Extract the (x, y) coordinate from the center of the cell holding the provided text.  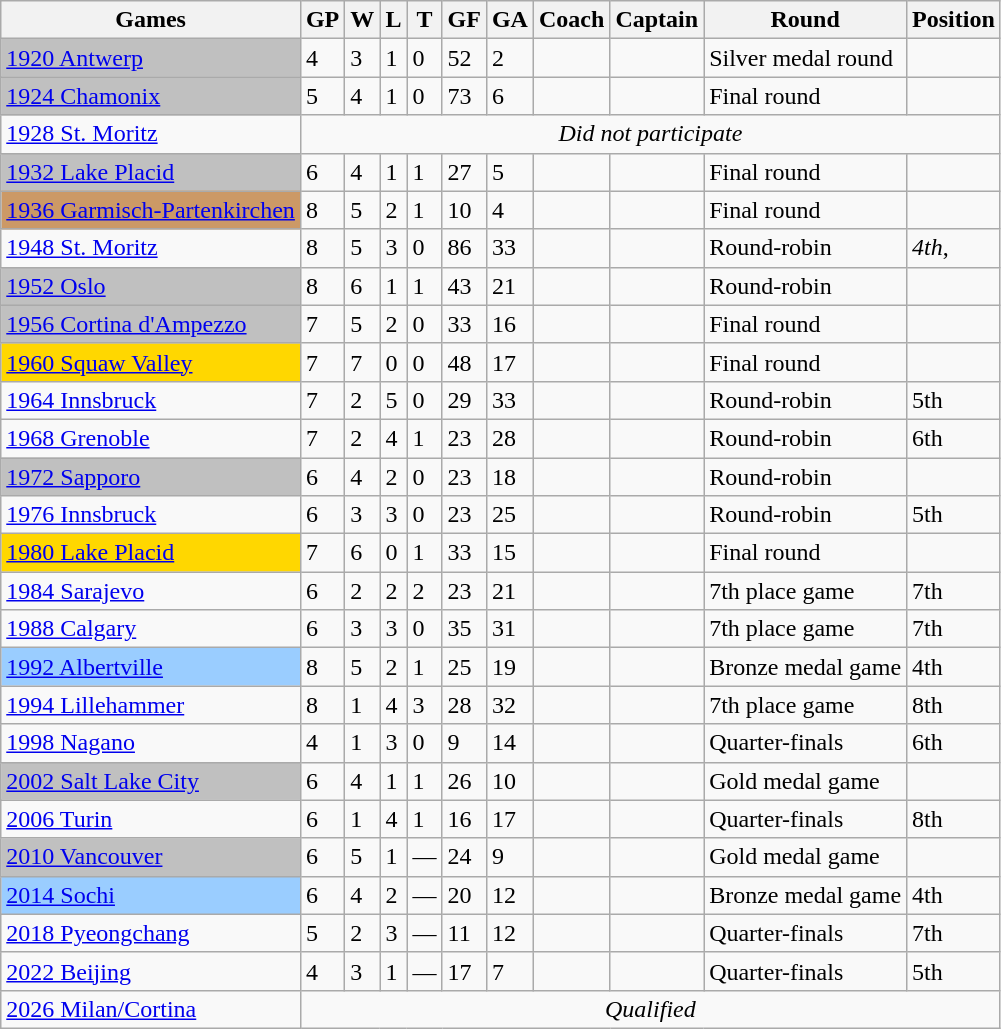
GA (510, 20)
1948 St. Moritz (151, 248)
1928 St. Moritz (151, 134)
27 (464, 172)
Round (806, 20)
Captain (657, 20)
1920 Antwerp (151, 58)
20 (464, 895)
26 (464, 781)
31 (510, 629)
29 (464, 400)
48 (464, 362)
32 (510, 705)
W (362, 20)
Silver medal round (806, 58)
L (394, 20)
19 (510, 667)
1998 Nagano (151, 743)
2022 Beijing (151, 971)
2002 Salt Lake City (151, 781)
2014 Sochi (151, 895)
52 (464, 58)
2006 Turin (151, 819)
2026 Milan/Cortina (151, 1009)
1952 Oslo (151, 286)
1936 Garmisch-Partenkirchen (151, 210)
1994 Lillehammer (151, 705)
1924 Chamonix (151, 96)
2018 Pyeongchang (151, 933)
1932 Lake Placid (151, 172)
73 (464, 96)
86 (464, 248)
Position (954, 20)
Games (151, 20)
1988 Calgary (151, 629)
15 (510, 553)
1964 Innsbruck (151, 400)
GP (322, 20)
35 (464, 629)
GF (464, 20)
1960 Squaw Valley (151, 362)
1972 Sapporo (151, 477)
18 (510, 477)
14 (510, 743)
Qualified (650, 1009)
Did not participate (650, 134)
4th, (954, 248)
11 (464, 933)
T (424, 20)
Coach (571, 20)
43 (464, 286)
24 (464, 857)
1956 Cortina d'Ampezzo (151, 324)
1968 Grenoble (151, 438)
2010 Vancouver (151, 857)
1992 Albertville (151, 667)
1984 Sarajevo (151, 591)
1980 Lake Placid (151, 553)
1976 Innsbruck (151, 515)
